Capture the cell that displays the provided text and extract its [x, y] central coordinate. 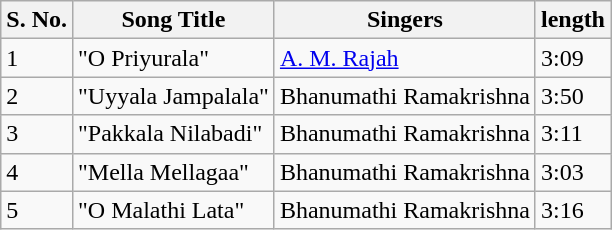
Song Title [173, 20]
3:50 [572, 96]
3:03 [572, 172]
"Mella Mellagaa" [173, 172]
Singers [404, 20]
3:11 [572, 134]
"Pakkala Nilabadi" [173, 134]
"O Priyurala" [173, 58]
3 [37, 134]
3:09 [572, 58]
length [572, 20]
2 [37, 96]
5 [37, 210]
A. M. Rajah [404, 58]
S. No. [37, 20]
1 [37, 58]
3:16 [572, 210]
"Uyyala Jampalala" [173, 96]
4 [37, 172]
"O Malathi Lata" [173, 210]
